From the cell containing the given text, extract its center point as (x, y) coordinate. 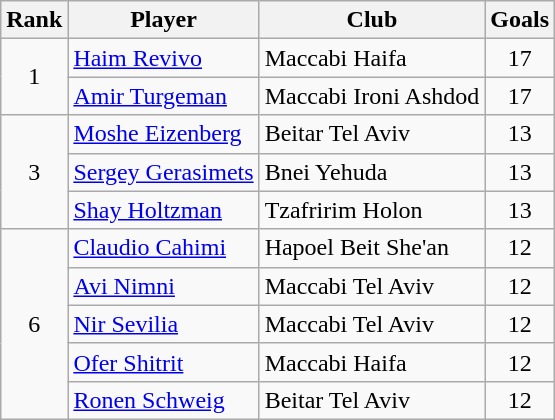
Amir Turgeman (164, 96)
Haim Revivo (164, 58)
Bnei Yehuda (372, 172)
1 (34, 77)
Shay Holtzman (164, 210)
Moshe Eizenberg (164, 134)
Avi Nimni (164, 286)
Claudio Cahimi (164, 248)
Tzafririm Holon (372, 210)
Club (372, 20)
Player (164, 20)
6 (34, 324)
Sergey Gerasimets (164, 172)
Nir Sevilia (164, 324)
Maccabi Ironi Ashdod (372, 96)
Hapoel Beit She'an (372, 248)
Rank (34, 20)
Ronen Schweig (164, 400)
Ofer Shitrit (164, 362)
3 (34, 172)
Goals (520, 20)
